From the cell containing the given text, extract its center point as (X, Y) coordinate. 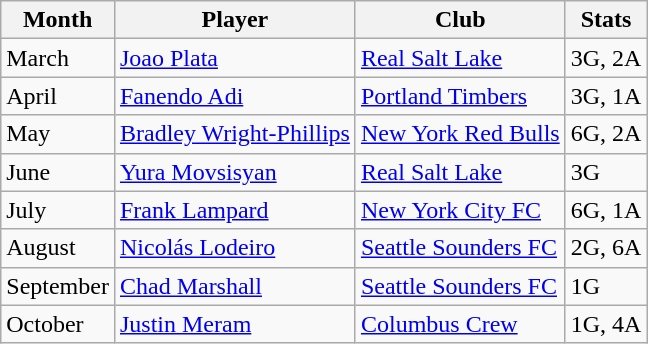
Fanendo Adi (234, 96)
Stats (606, 20)
Chad Marshall (234, 286)
1G, 4A (606, 324)
Portland Timbers (460, 96)
Month (58, 20)
New York City FC (460, 210)
October (58, 324)
July (58, 210)
Bradley Wright-Phillips (234, 134)
September (58, 286)
June (58, 172)
Yura Movsisyan (234, 172)
Justin Meram (234, 324)
3G (606, 172)
August (58, 248)
March (58, 58)
New York Red Bulls (460, 134)
Frank Lampard (234, 210)
2G, 6A (606, 248)
1G (606, 286)
May (58, 134)
Nicolás Lodeiro (234, 248)
6G, 2A (606, 134)
April (58, 96)
Player (234, 20)
Columbus Crew (460, 324)
3G, 1A (606, 96)
6G, 1A (606, 210)
Club (460, 20)
Joao Plata (234, 58)
3G, 2A (606, 58)
